Scan for the cell matching the given text and deliver its (X, Y) coordinate at center. 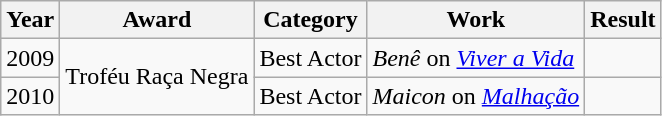
2010 (30, 96)
Benê on Viver a Vida (476, 58)
Work (476, 20)
Maicon on Malhação (476, 96)
Category (310, 20)
Award (157, 20)
2009 (30, 58)
Result (623, 20)
Troféu Raça Negra (157, 77)
Year (30, 20)
